Return [x, y] of the center of cell containing provided text 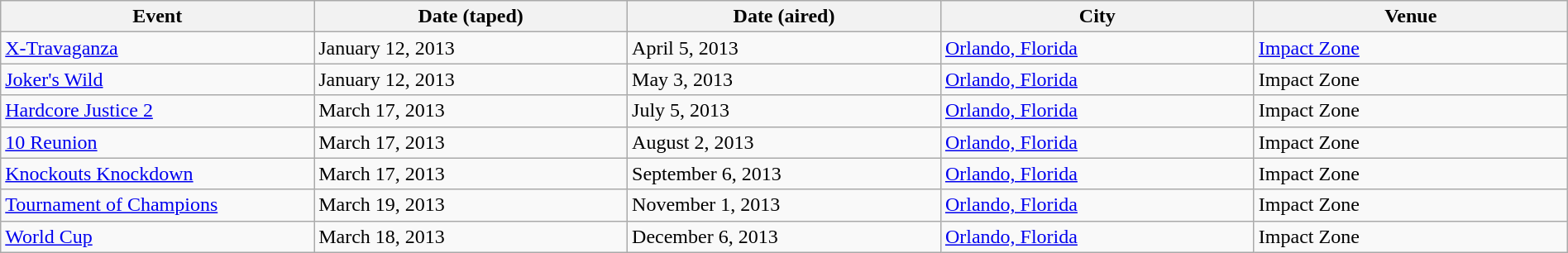
November 1, 2013 [784, 205]
December 6, 2013 [784, 236]
September 6, 2013 [784, 174]
May 3, 2013 [784, 79]
Hardcore Justice 2 [157, 111]
City [1097, 17]
10 Reunion [157, 142]
Date (aired) [784, 17]
Event [157, 17]
Venue [1411, 17]
April 5, 2013 [784, 48]
Joker's Wild [157, 79]
World Cup [157, 236]
March 19, 2013 [471, 205]
August 2, 2013 [784, 142]
Knockouts Knockdown [157, 174]
March 18, 2013 [471, 236]
Tournament of Champions [157, 205]
X-Travaganza [157, 48]
Date (taped) [471, 17]
July 5, 2013 [784, 111]
